Locate the cell with the specified text and output its (x, y) center coordinate. 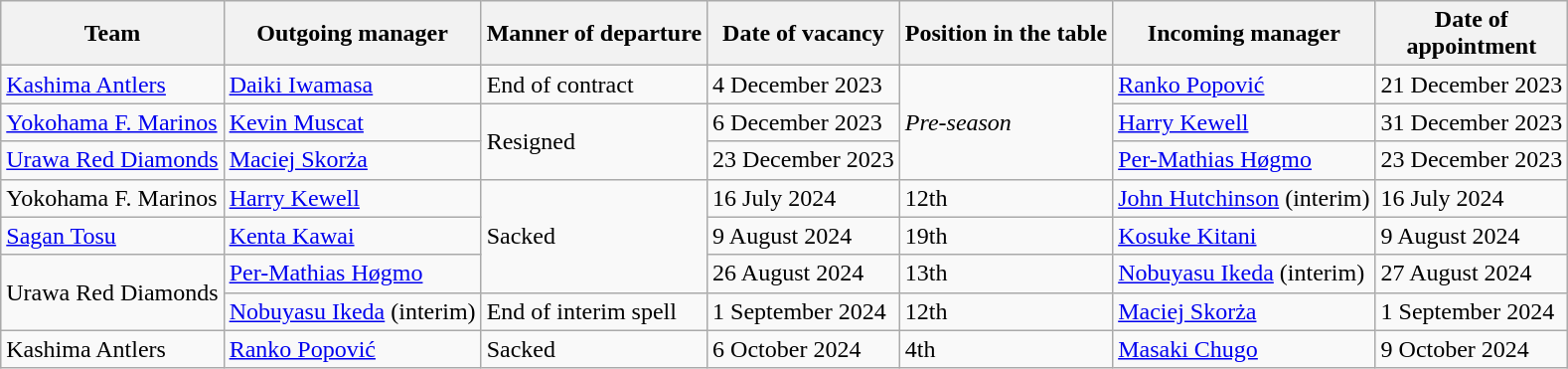
John Hutchinson (interim) (1244, 198)
19th (1006, 236)
Team (112, 34)
27 August 2024 (1472, 274)
Kevin Muscat (352, 122)
26 August 2024 (804, 274)
Date ofappointment (1472, 34)
31 December 2023 (1472, 122)
Kosuke Kitani (1244, 236)
6 October 2024 (804, 349)
Kenta Kawai (352, 236)
21 December 2023 (1472, 85)
9 October 2024 (1472, 349)
4th (1006, 349)
Daiki Iwamasa (352, 85)
4 December 2023 (804, 85)
Resigned (594, 141)
6 December 2023 (804, 122)
Pre-season (1006, 122)
Outgoing manager (352, 34)
End of contract (594, 85)
Sagan Tosu (112, 236)
End of interim spell (594, 311)
Date of vacancy (804, 34)
13th (1006, 274)
Masaki Chugo (1244, 349)
Incoming manager (1244, 34)
Position in the table (1006, 34)
Manner of departure (594, 34)
